Output the (X, Y) coordinate of the center of the cell containing the given text.  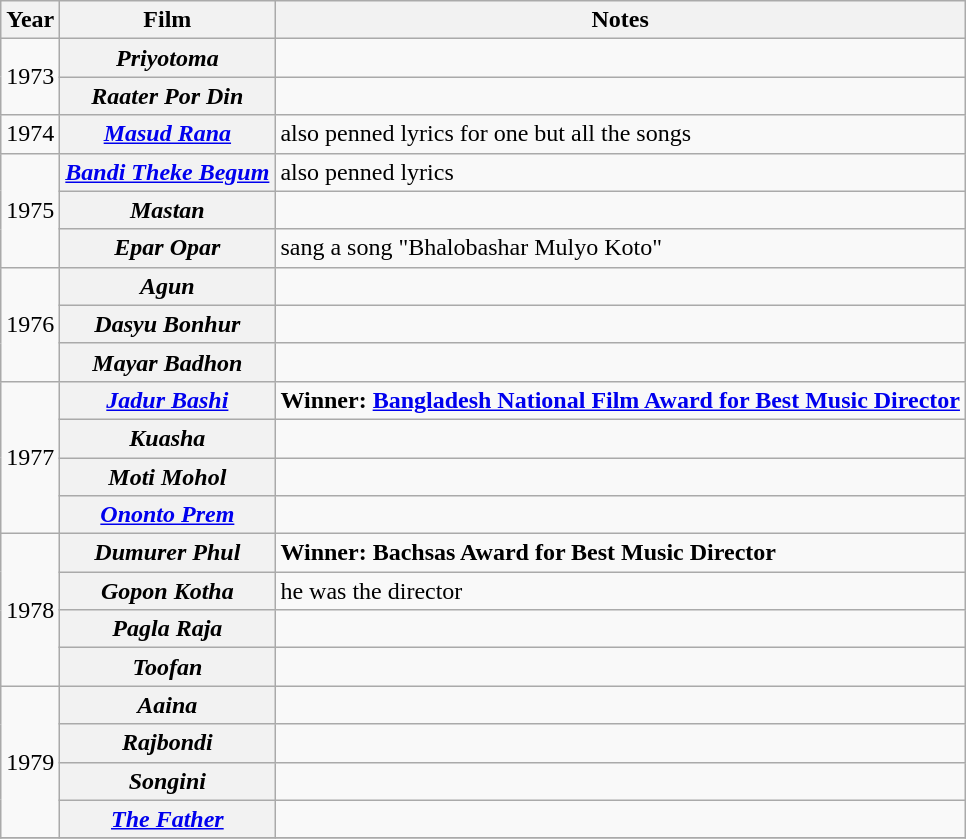
1979 (30, 762)
Raater Por Din (168, 96)
Film (168, 20)
1976 (30, 324)
Mastan (168, 210)
Pagla Raja (168, 629)
1975 (30, 210)
Dumurer Phul (168, 553)
Winner: Bachsas Award for Best Music Director (620, 553)
1977 (30, 457)
Year (30, 20)
1978 (30, 610)
he was the director (620, 591)
Notes (620, 20)
Mayar Badhon (168, 362)
Masud Rana (168, 134)
Kuasha (168, 438)
Moti Mohol (168, 477)
Rajbondi (168, 743)
Agun (168, 286)
Bandi Theke Begum (168, 172)
1974 (30, 134)
1973 (30, 77)
Winner: Bangladesh National Film Award for Best Music Director (620, 400)
Jadur Bashi (168, 400)
Gopon Kotha (168, 591)
Aaina (168, 705)
The Father (168, 819)
Ononto Prem (168, 515)
Toofan (168, 667)
sang a song "Bhalobashar Mulyo Koto" (620, 248)
Epar Opar (168, 248)
also penned lyrics (620, 172)
Priyotoma (168, 58)
Dasyu Bonhur (168, 324)
Songini (168, 781)
also penned lyrics for one but all the songs (620, 134)
